From the cell containing the given text, extract its center point as [X, Y] coordinate. 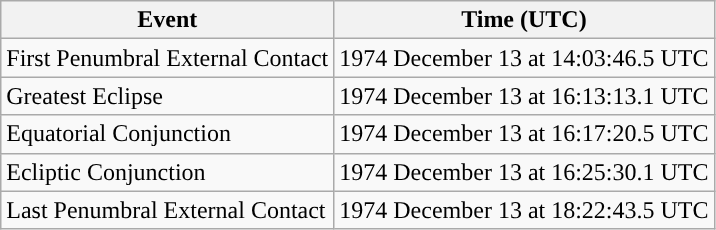
Time (UTC) [524, 20]
Last Penumbral External Contact [168, 210]
1974 December 13 at 14:03:46.5 UTC [524, 58]
First Penumbral External Contact [168, 58]
1974 December 13 at 16:17:20.5 UTC [524, 134]
Greatest Eclipse [168, 96]
Event [168, 20]
1974 December 13 at 16:25:30.1 UTC [524, 172]
1974 December 13 at 16:13:13.1 UTC [524, 96]
Ecliptic Conjunction [168, 172]
Equatorial Conjunction [168, 134]
1974 December 13 at 18:22:43.5 UTC [524, 210]
